Capture the cell that displays the provided text and extract its (X, Y) central coordinate. 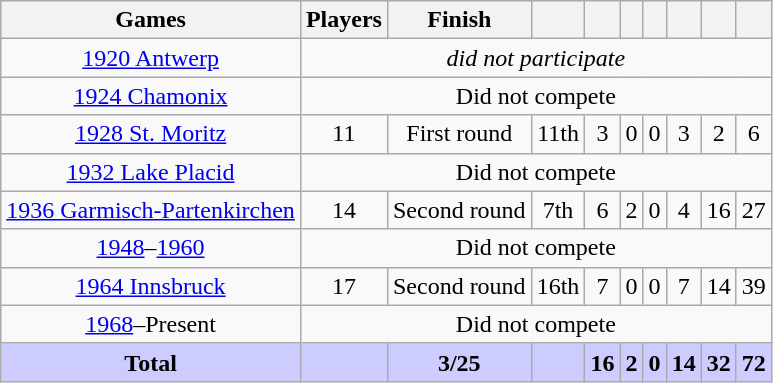
Finish (459, 20)
11th (558, 134)
1932 Lake Placid (151, 172)
Total (151, 362)
1936 Garmisch-Partenkirchen (151, 210)
3/25 (459, 362)
1964 Innsbruck (151, 286)
did not participate (536, 58)
32 (718, 362)
Games (151, 20)
First round (459, 134)
11 (344, 134)
72 (754, 362)
17 (344, 286)
1968–Present (151, 324)
16th (558, 286)
4 (684, 210)
39 (754, 286)
1948–1960 (151, 248)
7th (558, 210)
1920 Antwerp (151, 58)
1928 St. Moritz (151, 134)
27 (754, 210)
Players (344, 20)
1924 Chamonix (151, 96)
